Find where the given text appears and provide that cell's center as (x, y) coordinate. 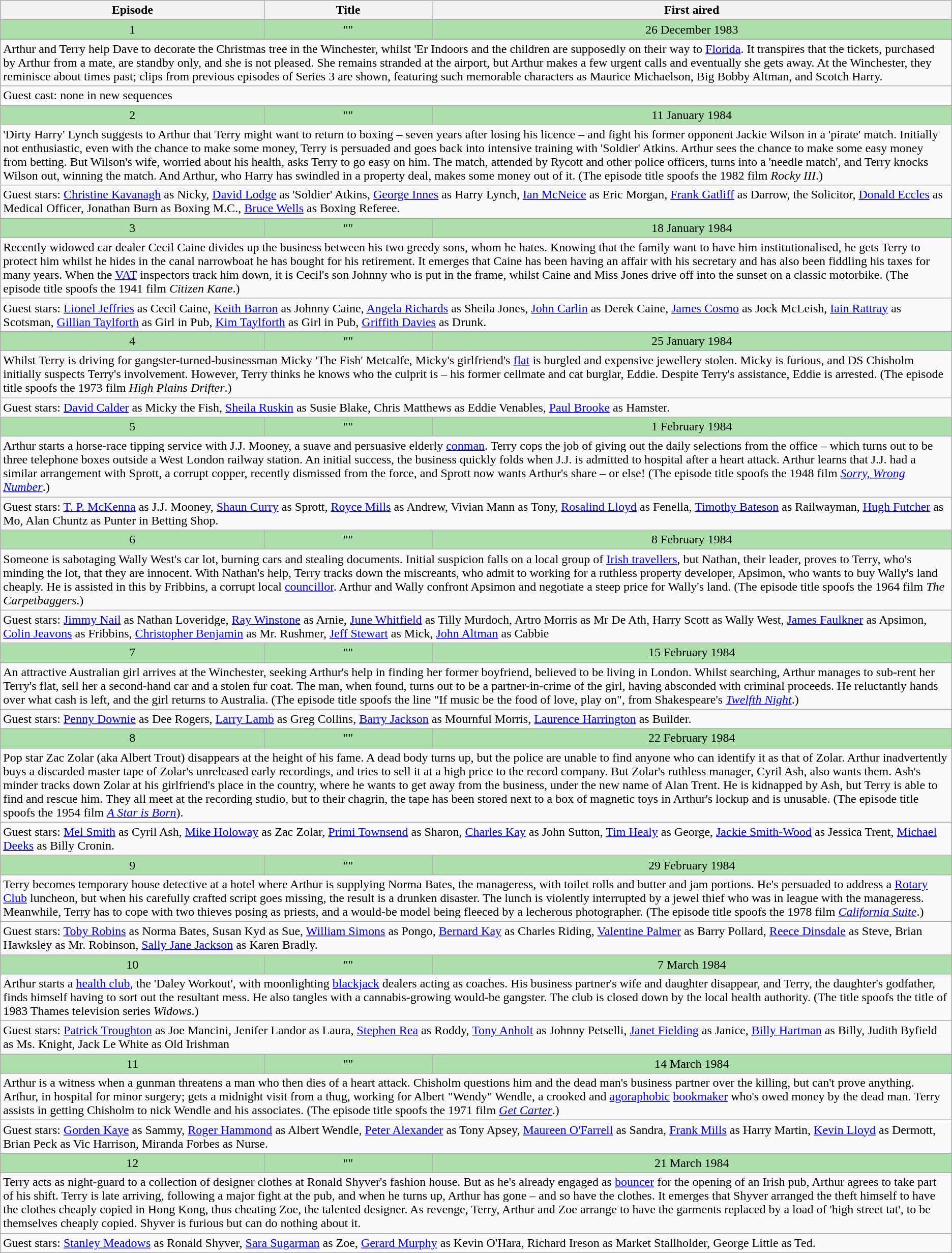
18 January 1984 (692, 228)
Episode (132, 10)
8 February 1984 (692, 540)
Title (348, 10)
10 (132, 964)
2 (132, 115)
11 January 1984 (692, 115)
6 (132, 540)
12 (132, 1163)
14 March 1984 (692, 1064)
7 (132, 653)
Guest stars: Penny Downie as Dee Rogers, Larry Lamb as Greg Collins, Barry Jackson as Mournful Morris, Laurence Harrington as Builder. (476, 719)
1 (132, 30)
26 December 1983 (692, 30)
29 February 1984 (692, 865)
Guest stars: David Calder as Micky the Fish, Sheila Ruskin as Susie Blake, Chris Matthews as Eddie Venables, Paul Brooke as Hamster. (476, 407)
7 March 1984 (692, 964)
25 January 1984 (692, 341)
22 February 1984 (692, 738)
8 (132, 738)
First aired (692, 10)
21 March 1984 (692, 1163)
3 (132, 228)
1 February 1984 (692, 427)
11 (132, 1064)
9 (132, 865)
Guest cast: none in new sequences (476, 96)
5 (132, 427)
15 February 1984 (692, 653)
4 (132, 341)
